Search for the cell housing the specified text and yield its [X, Y] center coordinate. 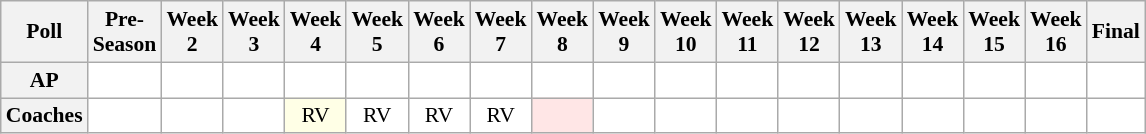
Week5 [377, 32]
Week8 [562, 32]
Week4 [316, 32]
Week2 [192, 32]
Final [1116, 32]
Week10 [686, 32]
Week3 [254, 32]
Week6 [439, 32]
AP [44, 80]
Week13 [871, 32]
Week12 [809, 32]
Coaches [44, 116]
Week7 [501, 32]
Week9 [624, 32]
Week11 [748, 32]
Pre-Season [125, 32]
Week16 [1056, 32]
Week14 [933, 32]
Week15 [994, 32]
Poll [44, 32]
